Locate the cell with the specified text and output its (x, y) center coordinate. 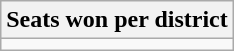
Seats won per district (118, 20)
